Extract the (X, Y) coordinate from the center of the cell holding the provided text.  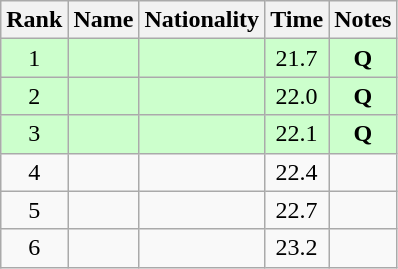
22.0 (297, 96)
2 (34, 96)
Notes (363, 20)
Nationality (202, 20)
22.4 (297, 172)
4 (34, 172)
Name (104, 20)
23.2 (297, 248)
22.1 (297, 134)
21.7 (297, 58)
Rank (34, 20)
5 (34, 210)
3 (34, 134)
1 (34, 58)
6 (34, 248)
Time (297, 20)
22.7 (297, 210)
